For the text-containing cell, return its midpoint in (X, Y) coordinate format. 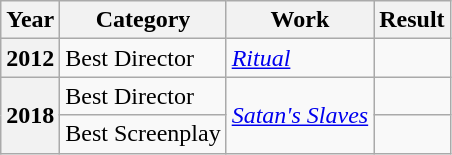
Satan's Slaves (300, 115)
2012 (30, 58)
Work (300, 20)
Year (30, 20)
Result (412, 20)
Ritual (300, 58)
Category (143, 20)
Best Screenplay (143, 134)
2018 (30, 115)
